Capture the cell that displays the provided text and extract its [x, y] central coordinate. 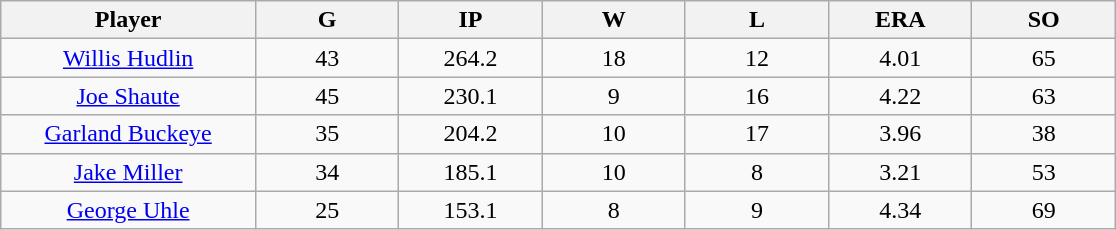
3.96 [900, 134]
34 [326, 172]
4.01 [900, 58]
65 [1044, 58]
18 [614, 58]
185.1 [470, 172]
George Uhle [128, 210]
16 [756, 96]
Player [128, 20]
25 [326, 210]
63 [1044, 96]
153.1 [470, 210]
IP [470, 20]
204.2 [470, 134]
17 [756, 134]
230.1 [470, 96]
35 [326, 134]
69 [1044, 210]
264.2 [470, 58]
45 [326, 96]
Jake Miller [128, 172]
SO [1044, 20]
W [614, 20]
L [756, 20]
43 [326, 58]
ERA [900, 20]
Willis Hudlin [128, 58]
Garland Buckeye [128, 134]
G [326, 20]
Joe Shaute [128, 96]
4.34 [900, 210]
4.22 [900, 96]
3.21 [900, 172]
38 [1044, 134]
53 [1044, 172]
12 [756, 58]
